Extract the (x, y) coordinate from the center of the cell holding the provided text.  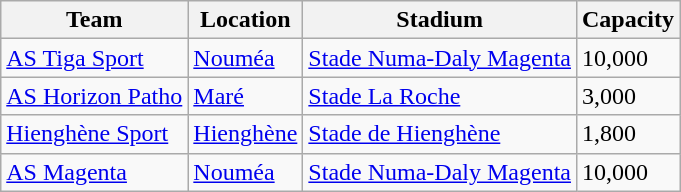
Hienghène Sport (94, 134)
Capacity (628, 20)
Maré (246, 96)
Stade de Hienghène (440, 134)
Stade La Roche (440, 96)
AS Tiga Sport (94, 58)
3,000 (628, 96)
1,800 (628, 134)
Team (94, 20)
Stadium (440, 20)
AS Magenta (94, 172)
Location (246, 20)
AS Horizon Patho (94, 96)
Hienghène (246, 134)
